Identify which cell holds the provided text, then report its [X, Y] central coordinate. 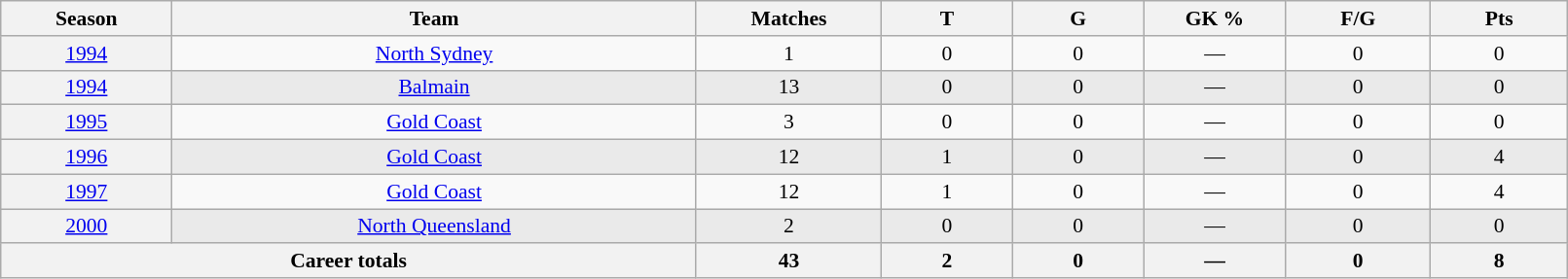
1995 [87, 122]
North Sydney [434, 53]
Team [434, 18]
North Queensland [434, 227]
F/G [1358, 18]
GK % [1215, 18]
Matches [788, 18]
T [948, 18]
13 [788, 87]
Balmain [434, 87]
3 [788, 122]
Season [87, 18]
1996 [87, 157]
1997 [87, 192]
2000 [87, 227]
43 [788, 262]
Pts [1499, 18]
8 [1499, 262]
G [1078, 18]
Career totals [348, 262]
